Return [X, Y] of the center of cell containing provided text 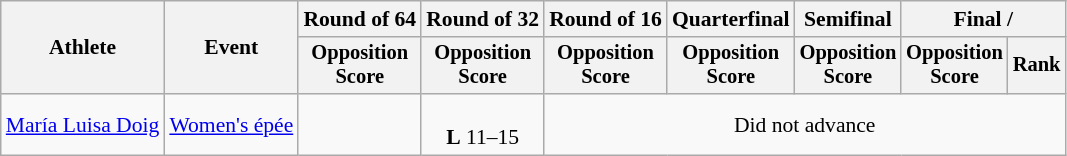
María Luisa Doig [83, 124]
Women's épée [231, 124]
L 11–15 [482, 124]
Rank [1037, 66]
Round of 32 [482, 19]
Athlete [83, 48]
Round of 16 [606, 19]
Did not advance [804, 124]
Event [231, 48]
Round of 64 [360, 19]
Final / [983, 19]
Quarterfinal [731, 19]
Semifinal [848, 19]
